For the text-containing cell, return its midpoint in [x, y] coordinate format. 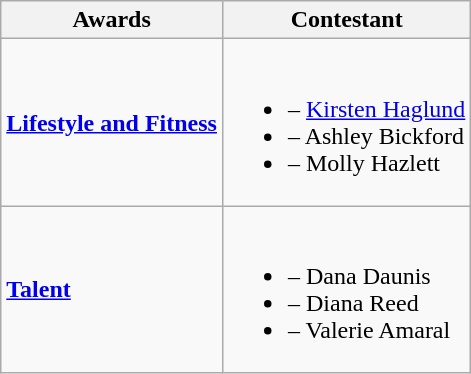
– Kirsten Haglund – Ashley Bickford – Molly Hazlett [346, 122]
Talent [112, 290]
Lifestyle and Fitness [112, 122]
– Dana Daunis – Diana Reed – Valerie Amaral [346, 290]
Contestant [346, 20]
Awards [112, 20]
